Capture the cell that displays the provided text and extract its [X, Y] central coordinate. 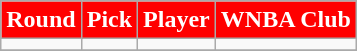
Player [177, 20]
Round [41, 20]
WNBA Club [286, 20]
Pick [109, 20]
